From the cell containing the given text, extract its center point as [X, Y] coordinate. 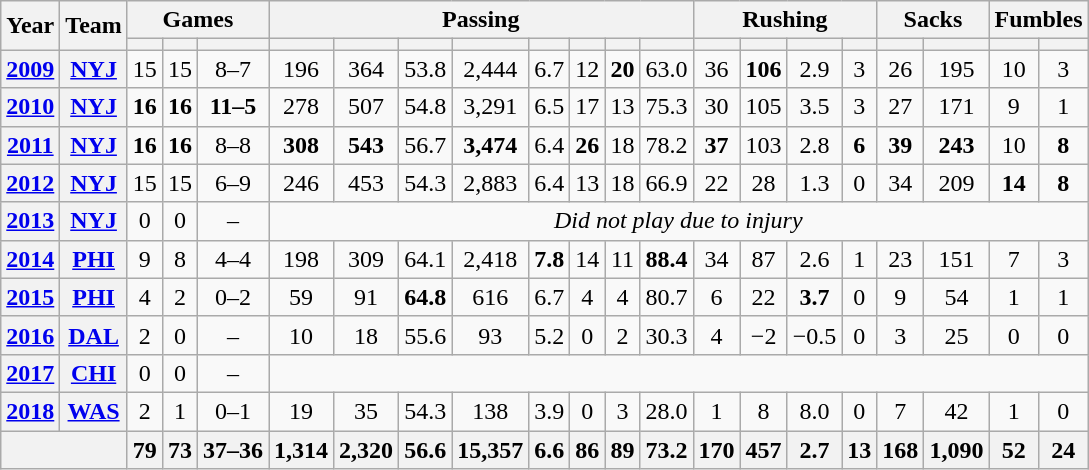
8–8 [232, 145]
55.6 [426, 335]
364 [366, 69]
2,418 [490, 259]
2.8 [814, 145]
6.5 [550, 107]
35 [366, 411]
2012 [30, 183]
3.7 [814, 297]
2.6 [814, 259]
11 [622, 259]
91 [366, 297]
6–9 [232, 183]
246 [302, 183]
−2 [764, 335]
12 [588, 69]
WAS [94, 411]
23 [900, 259]
457 [764, 449]
Did not play due to injury [678, 221]
19 [302, 411]
6.6 [550, 449]
2011 [30, 145]
66.9 [666, 183]
198 [302, 259]
171 [956, 107]
73.2 [666, 449]
2010 [30, 107]
64.1 [426, 259]
8.0 [814, 411]
37 [716, 145]
56.7 [426, 145]
2014 [30, 259]
2015 [30, 297]
64.8 [426, 297]
28 [764, 183]
1,314 [302, 449]
195 [956, 69]
616 [490, 297]
−0.5 [814, 335]
88.4 [666, 259]
Fumbles [1038, 20]
3.9 [550, 411]
196 [302, 69]
0–1 [232, 411]
103 [764, 145]
53.8 [426, 69]
2.9 [814, 69]
37–36 [232, 449]
56.6 [426, 449]
2017 [30, 373]
30.3 [666, 335]
93 [490, 335]
36 [716, 69]
87 [764, 259]
78.2 [666, 145]
5.2 [550, 335]
73 [180, 449]
86 [588, 449]
243 [956, 145]
15,357 [490, 449]
75.3 [666, 107]
8–7 [232, 69]
0–2 [232, 297]
27 [900, 107]
151 [956, 259]
30 [716, 107]
52 [1014, 449]
278 [302, 107]
17 [588, 107]
453 [366, 183]
11–5 [232, 107]
3.5 [814, 107]
7.8 [550, 259]
138 [490, 411]
54 [956, 297]
Games [198, 20]
2,444 [490, 69]
54.8 [426, 107]
25 [956, 335]
168 [900, 449]
543 [366, 145]
309 [366, 259]
3,291 [490, 107]
3,474 [490, 145]
39 [900, 145]
2016 [30, 335]
59 [302, 297]
28.0 [666, 411]
80.7 [666, 297]
2013 [30, 221]
63.0 [666, 69]
CHI [94, 373]
1,090 [956, 449]
4–4 [232, 259]
105 [764, 107]
89 [622, 449]
20 [622, 69]
Year [30, 26]
Sacks [933, 20]
106 [764, 69]
2018 [30, 411]
2009 [30, 69]
2,320 [366, 449]
308 [302, 145]
DAL [94, 335]
170 [716, 449]
24 [1063, 449]
2.7 [814, 449]
507 [366, 107]
1.3 [814, 183]
209 [956, 183]
79 [144, 449]
Team [94, 26]
42 [956, 411]
Rushing [785, 20]
Passing [481, 20]
2,883 [490, 183]
